Find where the given text appears and provide that cell's center as [x, y] coordinate. 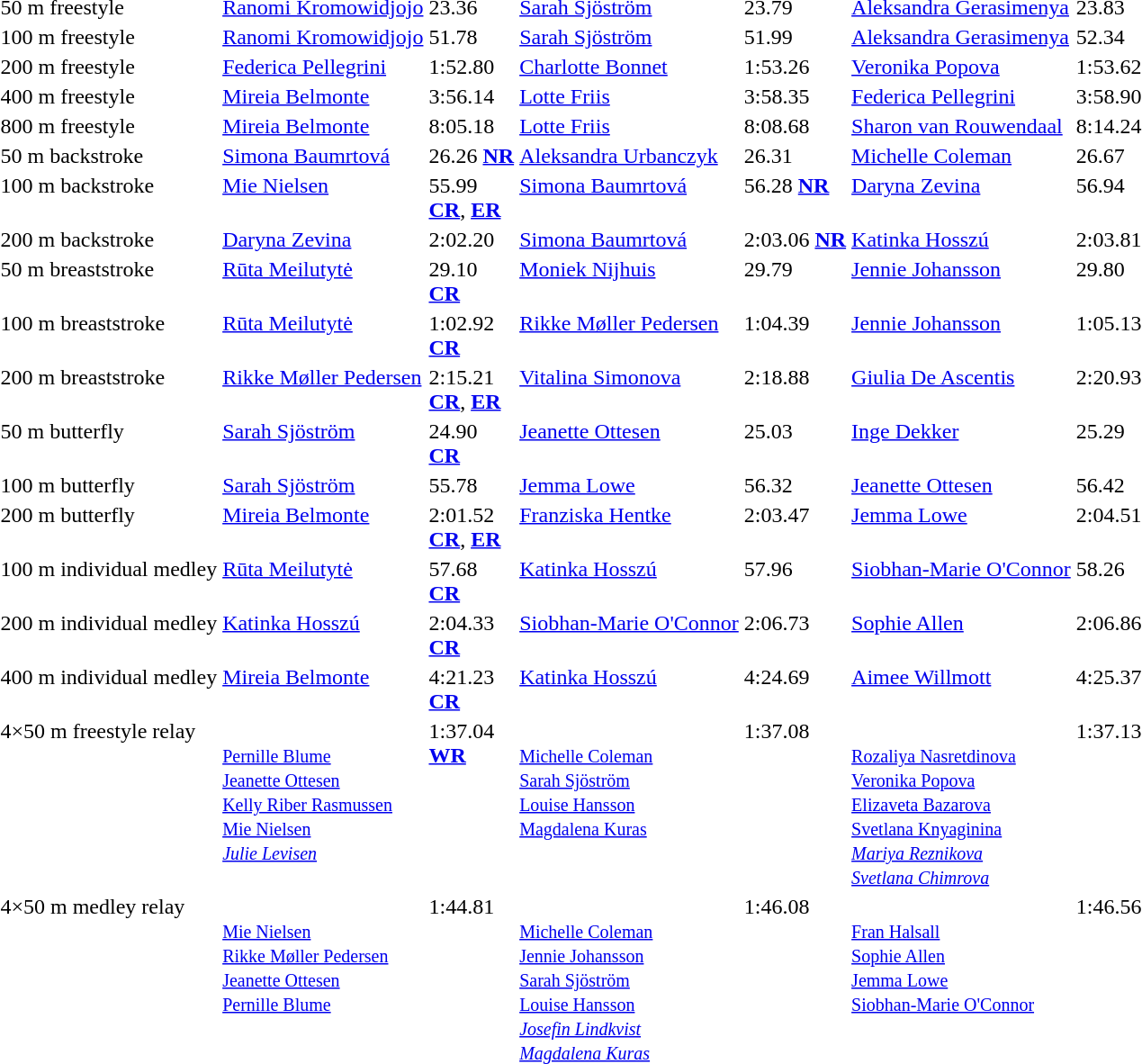
26.31 [795, 156]
Ranomi Kromowidjojo [323, 37]
Aleksandra Gerasimenya [961, 37]
2:01.52CR, ER [472, 527]
57.96 [795, 582]
1:37.04WR [472, 804]
2:15.21CR, ER [472, 389]
3:56.14 [472, 96]
1:53.26 [795, 67]
56.28 NR [795, 198]
Rozaliya NasretdinovaVeronika PopovaElizaveta BazarovaSvetlana KnyagininaMariya ReznikovaSvetlana Chimrova [961, 804]
Sophie Allen [961, 636]
2:06.73 [795, 636]
56.32 [795, 485]
25.03 [795, 443]
55.78 [472, 485]
26.26 NR [472, 156]
Aleksandra Urbanczyk [630, 156]
1:37.08 [795, 804]
24.90CR [472, 443]
Moniek Nijhuis [630, 281]
Mie Nielsen [323, 198]
Aimee Willmott [961, 690]
1:02.92CR [472, 335]
3:58.35 [795, 96]
Michelle Coleman [961, 156]
8:08.68 [795, 126]
4:24.69 [795, 690]
29.79 [795, 281]
Veronika Popova [961, 67]
2:18.88 [795, 389]
1:52.80 [472, 67]
51.78 [472, 37]
Giulia De Ascentis [961, 389]
4:21.23CR [472, 690]
Franziska Hentke [630, 527]
Pernille BlumeJeanette OttesenKelly Riber RasmussenMie NielsenJulie Levisen [323, 804]
29.10CR [472, 281]
1:04.39 [795, 335]
Sharon van Rouwendaal [961, 126]
55.99CR, ER [472, 198]
Inge Dekker [961, 443]
2:04.33CR [472, 636]
Vitalina Simonova [630, 389]
2:02.20 [472, 239]
2:03.47 [795, 527]
Michelle ColemanSarah SjöströmLouise HanssonMagdalena Kuras [630, 804]
Charlotte Bonnet [630, 67]
51.99 [795, 37]
2:03.06 NR [795, 239]
8:05.18 [472, 126]
57.68CR [472, 582]
